Detect which cell encompasses the target text, then output its [x, y] center coordinate. 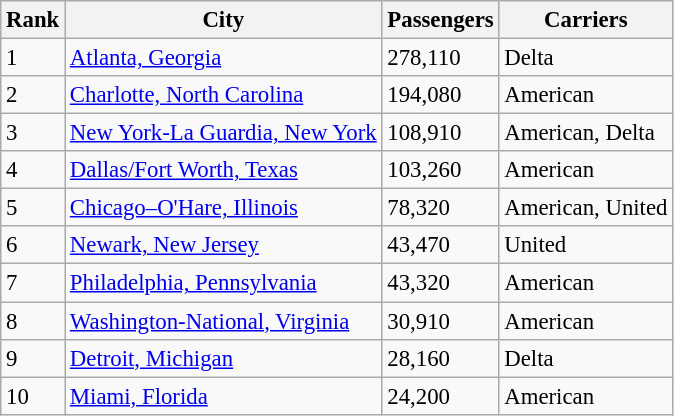
Charlotte, North Carolina [224, 95]
American, United [586, 208]
2 [33, 95]
28,160 [440, 358]
Detroit, Michigan [224, 358]
City [224, 20]
Miami, Florida [224, 396]
Rank [33, 20]
New York-La Guardia, New York [224, 133]
Newark, New Jersey [224, 245]
103,260 [440, 170]
78,320 [440, 208]
108,910 [440, 133]
Passengers [440, 20]
10 [33, 396]
American, Delta [586, 133]
Dallas/Fort Worth, Texas [224, 170]
Chicago–O'Hare, Illinois [224, 208]
9 [33, 358]
5 [33, 208]
United [586, 245]
43,320 [440, 283]
43,470 [440, 245]
Atlanta, Georgia [224, 58]
7 [33, 283]
194,080 [440, 95]
1 [33, 58]
3 [33, 133]
24,200 [440, 396]
Washington-National, Virginia [224, 321]
6 [33, 245]
30,910 [440, 321]
278,110 [440, 58]
8 [33, 321]
Carriers [586, 20]
Philadelphia, Pennsylvania [224, 283]
4 [33, 170]
